Return the (x, y) coordinate for the center point of the cell that contains the specified text.  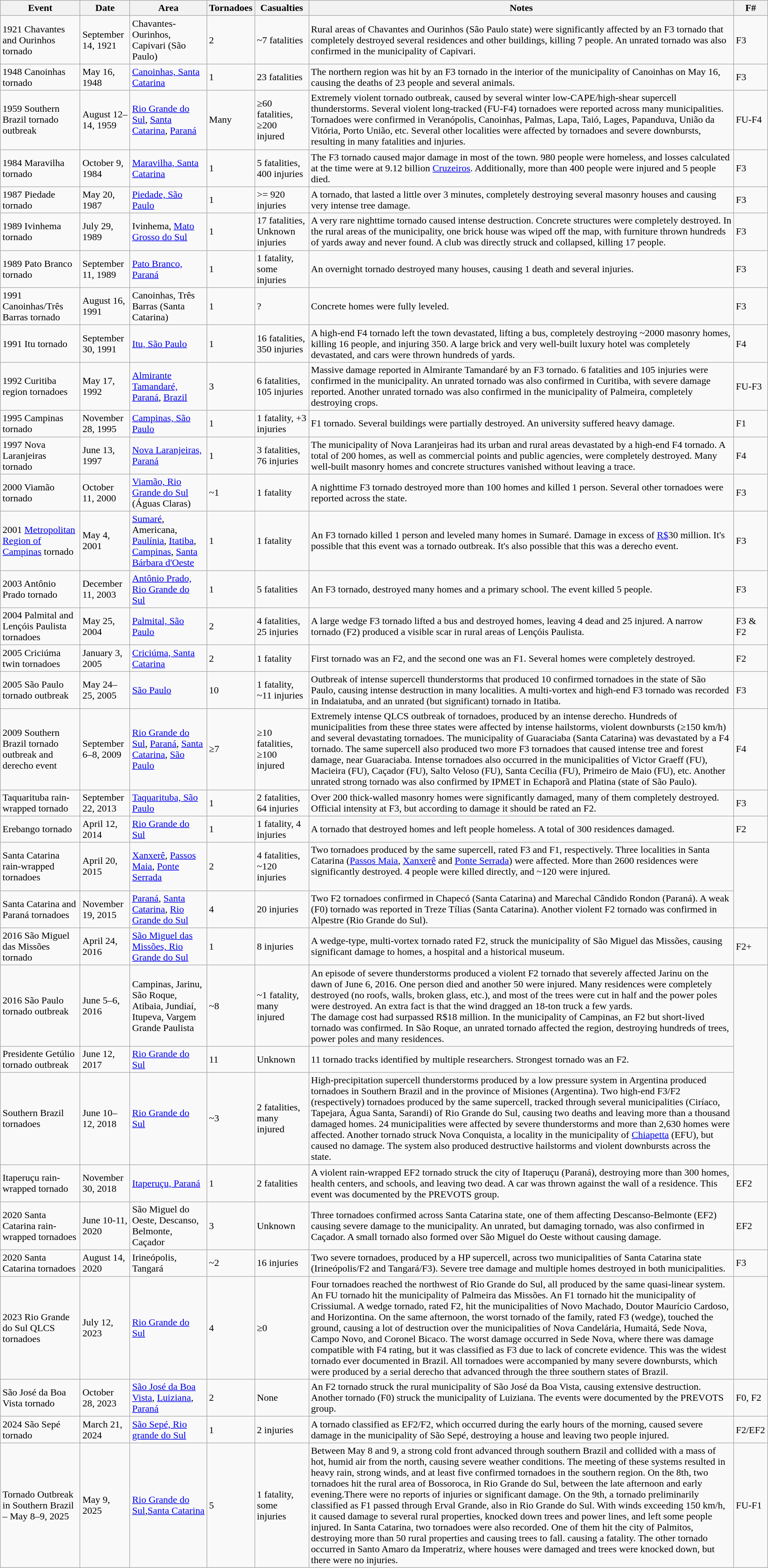
May 9, 2025 (105, 1505)
Campinas, São Paulo (169, 424)
2020 Santa Catarina tornadoes (41, 1263)
Date (105, 8)
São Sepé, Rio grande do Sul (169, 1430)
Southern Brazil tornadoes (41, 1118)
F0, F2 (751, 1398)
? (282, 306)
Sumaré, Americana, Paulínia, Itatiba, Campinas, Santa Bárbara d'Oeste (169, 541)
5 fatalities, 400 injuries (282, 168)
3 fatalities, 76 injuries (282, 455)
Maravilha, Santa Catarina (169, 168)
FU-F4 (751, 120)
10 (231, 690)
FU-F3 (751, 386)
2004 Palmital and Lençóis Paulista tornadoes (41, 626)
March 21, 2024 (105, 1430)
October 9, 1984 (105, 168)
2 fatalities, many injured (282, 1118)
August 16, 1991 (105, 306)
Ivinhema, Mato Grosso do Sul (169, 232)
1992 Curitiba region tornadoes (41, 386)
2005 São Paulo tornado outbreak (41, 690)
Event (41, 8)
2016 São Miguel das Missões tornado (41, 946)
December 11, 2003 (105, 589)
November 28, 1995 (105, 424)
2005 Criciúma twin tornadoes (41, 658)
F3 & F2 (751, 626)
1921 Chavantes and Ourinhos tornado (41, 40)
Antônio Prado, Rio Grande do Sul (169, 589)
Piedade, São Paulo (169, 200)
1987 Piedade tornado (41, 200)
July 12, 2023 (105, 1328)
Tornadoes (231, 8)
Pato Branco, Paraná (169, 269)
Paraná, Santa Catarina, Rio Grande do Sul (169, 909)
May 20, 1987 (105, 200)
1948 Canoinhas tornado (41, 77)
≥0 (282, 1328)
Concrete homes were fully leveled. (521, 306)
Taquarituba, São Paulo (169, 803)
São Paulo (169, 690)
June 5–6, 2016 (105, 1006)
November 30, 2018 (105, 1183)
1 fatality, +3 injuries (282, 424)
Casualties (282, 8)
Erebango tornado (41, 829)
September 6–8, 2009 (105, 749)
Itu, São Paulo (169, 343)
2009 Southern Brazil tornado outbreak and derecho event (41, 749)
1984 Maravilha tornado (41, 168)
Almirante Tamandaré, Paraná, Brazil (169, 386)
11 (231, 1059)
5 fatalities (282, 589)
1997 Nova Laranjeiras tornado (41, 455)
≥60 fatalities, ≥200 injured (282, 120)
≥7 (231, 749)
4 fatalities, ~120 injuries (282, 867)
September 22, 2013 (105, 803)
First tornado was an F2, and the second one was an F1. Several homes were completely destroyed. (521, 658)
Notes (521, 8)
~2 (231, 1263)
1995 Campinas tornado (41, 424)
20 injuries (282, 909)
1 fatality, 4 injuries (282, 829)
October 11, 2000 (105, 493)
2020 Santa Catarina rain-wrapped tornadoes (41, 1226)
4 fatalities, 25 injuries (282, 626)
May 17, 1992 (105, 386)
Santa Catarina and Paraná tornadoes (41, 909)
2 fatalities, 64 injuries (282, 803)
São José da Boa Vista, Luiziana, Paraná (169, 1398)
>= 920 injuries (282, 200)
A nighttime F3 tornado destroyed more than 100 homes and killed 1 person. Several other tornadoes were reported across the state. (521, 493)
1959 Southern Brazil tornado outbreak (41, 120)
São Miguel das Missões, Rio Grande do Sul (169, 946)
São Miguel do Oeste, Descanso, Belmonte, Caçador (169, 1226)
Canoinhas, Três Barras (Santa Catarina) (169, 306)
6 fatalities, 105 injuries (282, 386)
~1 fatality, many injured (282, 1006)
September 11, 1989 (105, 269)
≥10 fatalities, ≥100 injured (282, 749)
1 fatality, ~11 injuries (282, 690)
2003 Antônio Prado tornado (41, 589)
An F3 tornado, destroyed many homes and a primary school. The event killed 5 people. (521, 589)
May 4, 2001 (105, 541)
Rio Grande do Sul,Santa Catarina (169, 1505)
2 injuries (282, 1430)
Nova Laranjeiras, Paraná (169, 455)
11 tornado tracks identified by multiple researchers. Strongest tornado was an F2. (521, 1059)
5 (231, 1505)
Many (231, 120)
Criciúma, Santa Catarina (169, 658)
Palmital, São Paulo (169, 626)
2024 São Sepé tornado (41, 1430)
São José da Boa Vista tornado (41, 1398)
F2+ (751, 946)
1989 Pato Branco tornado (41, 269)
A tornado, that lasted a little over 3 minutes, completely destroying several masonry houses and causing very intense tree damage. (521, 200)
None (282, 1398)
June 10-11, 2020 (105, 1226)
August 12–14, 1959 (105, 120)
April 12, 2014 (105, 829)
A tornado that destroyed homes and left people homeless. A total of 300 residences damaged. (521, 829)
Santa Catarina rain-wrapped tornadoes (41, 867)
F# (751, 8)
Campinas, Jarinu, São Roque, Atibaia, Jundiaí, Itupeva, Vargem Grande Paulista (169, 1006)
May 24–25, 2005 (105, 690)
An overnight tornado destroyed many houses, causing 1 death and several injuries. (521, 269)
Viamão, Rio Grande do Sul (Águas Claras) (169, 493)
F1 (751, 424)
Canoinhas, Santa Catarina (169, 77)
2023 Rio Grande do Sul QLCS tornadoes (41, 1328)
Tornado Outbreak in Southern Brazil – May 8–9, 2025 (41, 1505)
Rio Grande do Sul, Santa Catarina, Paraná (169, 120)
16 fatalities, 350 injuries (282, 343)
1989 Ivinhema tornado (41, 232)
June 10–12, 2018 (105, 1118)
17 fatalities, Unknown injuries (282, 232)
1991 Canoinhas/Três Barras tornado (41, 306)
~8 (231, 1006)
~1 (231, 493)
Rio Grande do Sul, Paraná, Santa Catarina, São Paulo (169, 749)
F1 tornado. Several buildings were partially destroyed. An university suffered heavy damage. (521, 424)
September 14, 1921 (105, 40)
Itaperuçu rain-wrapped tornado (41, 1183)
June 12, 2017 (105, 1059)
April 24, 2016 (105, 946)
July 29, 1989 (105, 232)
August 14, 2020 (105, 1263)
Irineópolis, Tangará (169, 1263)
September 30, 1991 (105, 343)
2001 Metropolitan Region of Campinas tornado (41, 541)
Taquarituba rain-wrapped tornado (41, 803)
2000 Viamão tornado (41, 493)
F2/EF2 (751, 1430)
Chavantes-Ourinhos, Capivari (São Paulo) (169, 40)
16 injuries (282, 1263)
FU-F1 (751, 1505)
2016 São Paulo tornado outbreak (41, 1006)
October 28, 2023 (105, 1398)
Area (169, 8)
Presidente Getúlio tornado outbreak (41, 1059)
November 19, 2015 (105, 909)
Xanxerê, Passos Maia, Ponte Serrada (169, 867)
2 fatalities (282, 1183)
May 16, 1948 (105, 77)
April 20, 2015 (105, 867)
~3 (231, 1118)
8 injuries (282, 946)
~7 fatalities (282, 40)
May 25, 2004 (105, 626)
June 13, 1997 (105, 455)
Itaperuçu, Paraná (169, 1183)
1991 Itu tornado (41, 343)
January 3, 2005 (105, 658)
23 fatalities (282, 77)
